Return the [x, y] coordinate for the center point of the cell that contains the specified text.  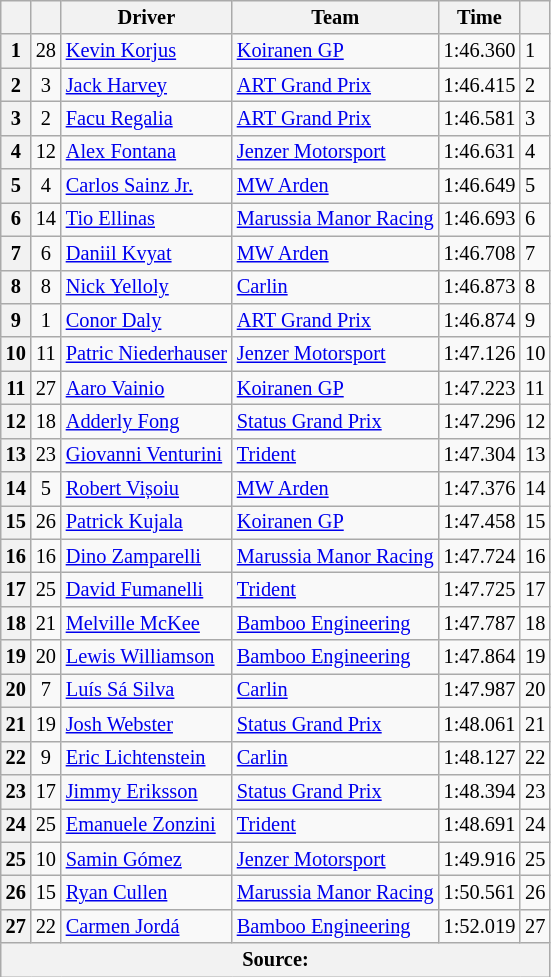
1:47.724 [480, 556]
Tio Ellinas [146, 219]
1:47.787 [480, 623]
Team [336, 17]
Alex Fontana [146, 152]
1:46.631 [480, 152]
Jimmy Eriksson [146, 791]
Conor Daly [146, 320]
Samin Gómez [146, 859]
1:48.061 [480, 724]
Ryan Cullen [146, 892]
Patrick Kujala [146, 522]
1:48.127 [480, 758]
Patric Niederhauser [146, 354]
1:52.019 [480, 926]
1:47.296 [480, 421]
Robert Vișoiu [146, 489]
Josh Webster [146, 724]
1:49.916 [480, 859]
1:47.458 [480, 522]
1:48.691 [480, 825]
Nick Yelloly [146, 287]
1:46.649 [480, 186]
1:47.304 [480, 455]
1:46.708 [480, 253]
1:47.864 [480, 657]
1:47.725 [480, 589]
1:47.126 [480, 354]
Jack Harvey [146, 85]
1:46.873 [480, 287]
Driver [146, 17]
Kevin Korjus [146, 51]
Daniil Kvyat [146, 253]
28 [46, 51]
Eric Lichtenstein [146, 758]
Source: [276, 960]
1:47.987 [480, 690]
Emanuele Zonzini [146, 825]
Carlos Sainz Jr. [146, 186]
1:46.874 [480, 320]
Adderly Fong [146, 421]
Luís Sá Silva [146, 690]
Lewis Williamson [146, 657]
Dino Zamparelli [146, 556]
1:47.223 [480, 388]
1:47.376 [480, 489]
Aaro Vainio [146, 388]
1:46.360 [480, 51]
1:46.693 [480, 219]
Carmen Jordá [146, 926]
1:46.581 [480, 118]
Melville McKee [146, 623]
1:48.394 [480, 791]
Facu Regalia [146, 118]
1:46.415 [480, 85]
David Fumanelli [146, 589]
1:50.561 [480, 892]
Time [480, 17]
Giovanni Venturini [146, 455]
